Provide the (X, Y) coordinate of the cell's center where the given text is located.  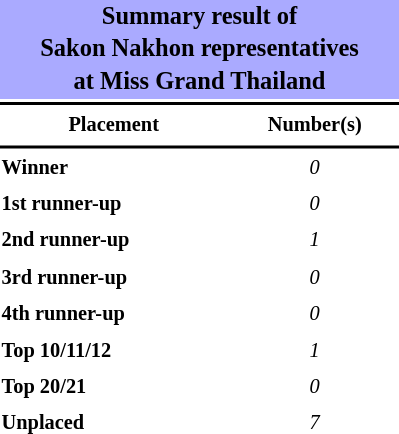
Placement (114, 125)
Summary result ofSakon Nakhon representativesat Miss Grand Thailand (200, 50)
3rd runner-up (114, 278)
1st runner-up (114, 204)
Top 20/21 (114, 387)
2nd runner-up (114, 241)
Top 10/11/12 (114, 351)
4th runner-up (114, 314)
Winner (114, 168)
Number(s) (314, 125)
